Return the [x, y] coordinate for the center point of the cell that contains the specified text.  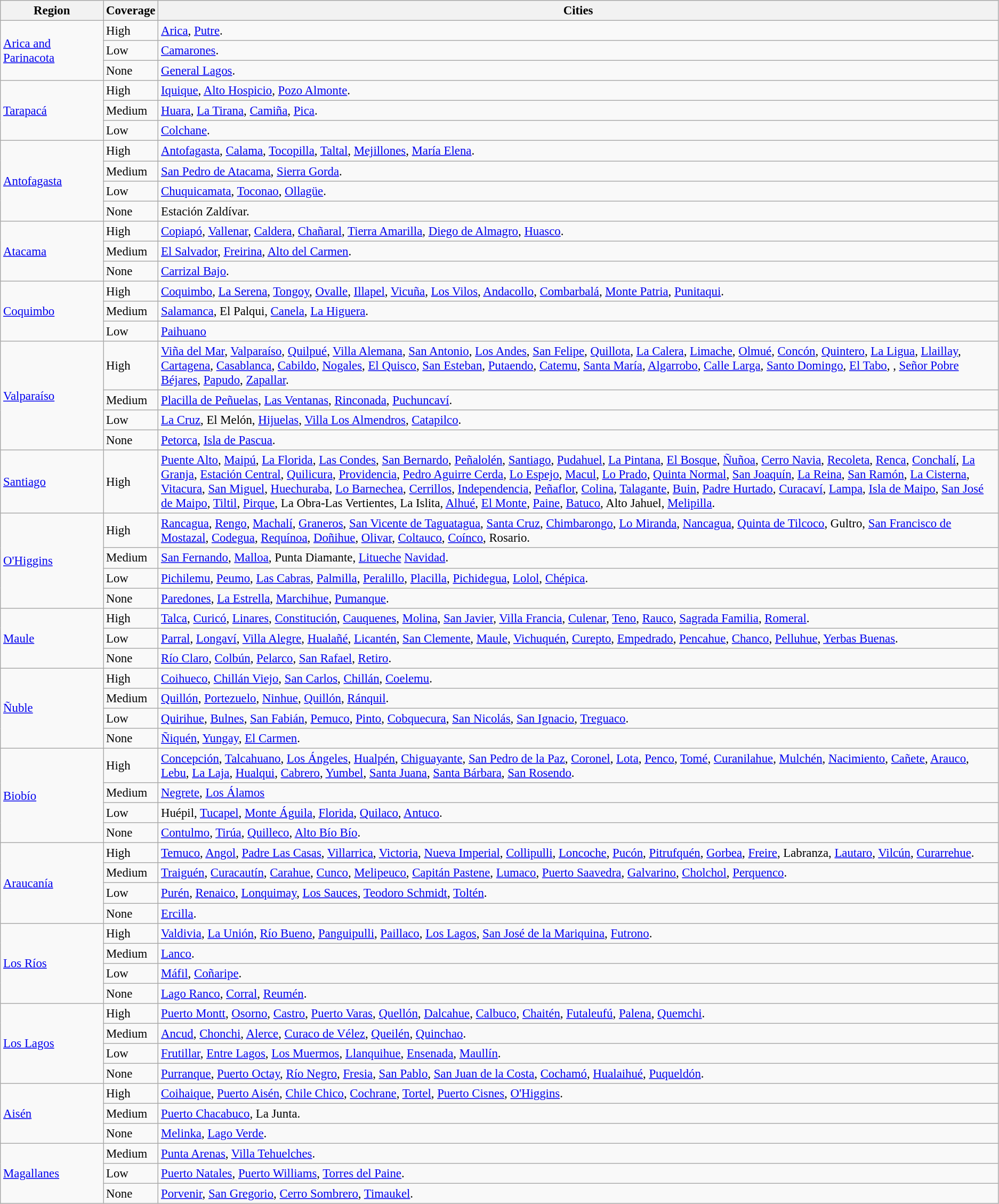
General Lagos. [578, 71]
Melinka, Lago Verde. [578, 1134]
Parral, Longaví, Villa Alegre, Hualañé, Licantén, San Clemente, Maule, Vichuquén, Curepto, Empedrado, Pencahue, Chanco, Pelluhue, Yerbas Buenas. [578, 638]
Traiguén, Curacautín, Carahue, Cunco, Melipeuco, Capitán Pastene, Lumaco, Puerto Saavedra, Galvarino, Cholchol, Perquenco. [578, 873]
Ñuble [52, 708]
Estación Zaldívar. [578, 211]
Punta Arenas, Villa Tehuelches. [578, 1154]
San Fernando, Malloa, Punta Diamante, Litueche Navidad. [578, 558]
Coihaique, Puerto Aisén, Chile Chico, Cochrane, Tortel, Puerto Cisnes, O'Higgins. [578, 1094]
Puerto Natales, Puerto Williams, Torres del Paine. [578, 1174]
Atacama [52, 251]
Aisén [52, 1113]
Valdivia, La Unión, Río Bueno, Panguipulli, Paillaco, Los Lagos, San José de la Mariquina, Futrono. [578, 933]
Cities [578, 11]
Salamanca, El Palqui, Canela, La Higuera. [578, 311]
Puerto Montt, Osorno, Castro, Puerto Varas, Quellón, Dalcahue, Calbuco, Chaitén, Futaleufú, Palena, Quemchi. [578, 1014]
Lanco. [578, 953]
Ñiquén, Yungay, El Carmen. [578, 739]
Camarones. [578, 51]
Arica and Parinacota [52, 51]
Magallanes [52, 1174]
Ancud, Chonchi, Alerce, Curaco de Vélez, Queilén, Quinchao. [578, 1033]
Frutillar, Entre Lagos, Los Muermos, Llanquihue, Ensenada, Maullín. [578, 1054]
Lago Ranco, Corral, Reumén. [578, 993]
San Pedro de Atacama, Sierra Gorda. [578, 171]
Placilla de Peñuelas, Las Ventanas, Rinconada, Puchuncaví. [578, 400]
Araucanía [52, 883]
Santiago [52, 482]
Coquimbo, La Serena, Tongoy, Ovalle, Illapel, Vicuña, Los Vilos, Andacollo, Combarbalá, Monte Patria, Punitaqui. [578, 291]
Río Claro, Colbún, Pelarco, San Rafael, Retiro. [578, 659]
Iquique, Alto Hospicio, Pozo Almonte. [578, 91]
Contulmo, Tirúa, Quilleco, Alto Bío Bío. [578, 833]
Máfil, Coñaripe. [578, 973]
Quirihue, Bulnes, San Fabián, Pemuco, Pinto, Cobquecura, San Nicolás, San Ignacio, Treguaco. [578, 718]
Purén, Renaico, Lonquimay, Los Sauces, Teodoro Schmidt, Toltén. [578, 893]
Maule [52, 638]
Talca, Curicó, Linares, Constitución, Cauquenes, Molina, San Javier, Villa Francia, Culenar, Teno, Rauco, Sagrada Familia, Romeral. [578, 618]
Chuquicamata, Toconao, Ollagüe. [578, 191]
Puerto Chacabuco, La Junta. [578, 1114]
Antofagasta, Calama, Tocopilla, Taltal, Mejillones, María Elena. [578, 151]
El Salvador, Freirina, Alto del Carmen. [578, 251]
Ercilla. [578, 913]
Antofagasta [52, 181]
Carrizal Bajo. [578, 271]
Pichilemu, Peumo, Las Cabras, Palmilla, Peralillo, Placilla, Pichidegua, Lolol, Chépica. [578, 578]
Paredones, La Estrella, Marchihue, Pumanque. [578, 598]
Biobío [52, 796]
Copiapó, Vallenar, Caldera, Chañaral, Tierra Amarilla, Diego de Almagro, Huasco. [578, 231]
Los Ríos [52, 963]
Colchane. [578, 131]
O'Higgins [52, 561]
Huara, La Tirana, Camiña, Pica. [578, 111]
Coquimbo [52, 311]
Arica, Putre. [578, 31]
Region [52, 11]
Negrete, Los Álamos [578, 793]
Petorca, Isla de Pascua. [578, 440]
Coverage [131, 11]
Paihuano [578, 331]
La Cruz, El Melón, Hijuelas, Villa Los Almendros, Catapilco. [578, 420]
Coihueco, Chillán Viejo, San Carlos, Chillán, Coelemu. [578, 678]
Purranque, Puerto Octay, Río Negro, Fresia, San Pablo, San Juan de la Costa, Cochamó, Hualaihué, Puqueldón. [578, 1073]
Valparaíso [52, 396]
Huépil, Tucapel, Monte Águila, Florida, Quilaco, Antuco. [578, 813]
Los Lagos [52, 1044]
Porvenir, San Gregorio, Cerro Sombrero, Timaukel. [578, 1194]
Tarapacá [52, 111]
Quillón, Portezuelo, Ninhue, Quillón, Ránquil. [578, 699]
